For the text-containing cell, return its midpoint in [X, Y] coordinate format. 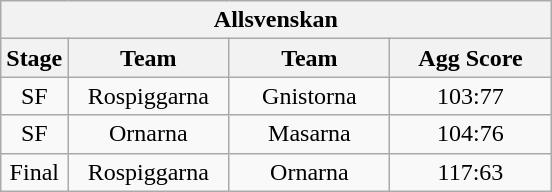
Agg Score [470, 58]
Allsvenskan [276, 20]
103:77 [470, 96]
117:63 [470, 172]
Gnistorna [310, 96]
Final [34, 172]
104:76 [470, 134]
Stage [34, 58]
Masarna [310, 134]
